Capture the cell that displays the provided text and extract its [X, Y] central coordinate. 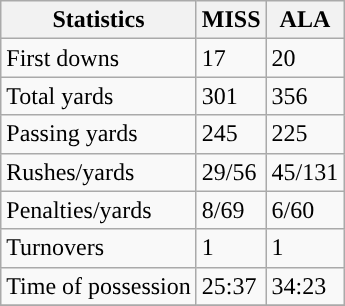
34:23 [305, 286]
45/131 [305, 172]
301 [231, 96]
8/69 [231, 210]
29/56 [231, 172]
First downs [99, 58]
20 [305, 58]
Penalties/yards [99, 210]
25:37 [231, 286]
Turnovers [99, 248]
MISS [231, 20]
ALA [305, 20]
Time of possession [99, 286]
Total yards [99, 96]
Rushes/yards [99, 172]
356 [305, 96]
Statistics [99, 20]
17 [231, 58]
6/60 [305, 210]
Passing yards [99, 134]
225 [305, 134]
245 [231, 134]
